Provide the (X, Y) coordinate of the cell's center where the given text is located.  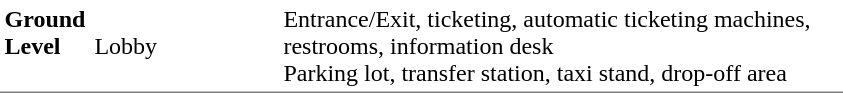
Ground Level (45, 46)
Lobby (184, 46)
Entrance/Exit, ticketing, automatic ticketing machines, restrooms, information deskParking lot, transfer station, taxi stand, drop-off area (561, 46)
